Scan for the cell matching the given text and deliver its [x, y] coordinate at center. 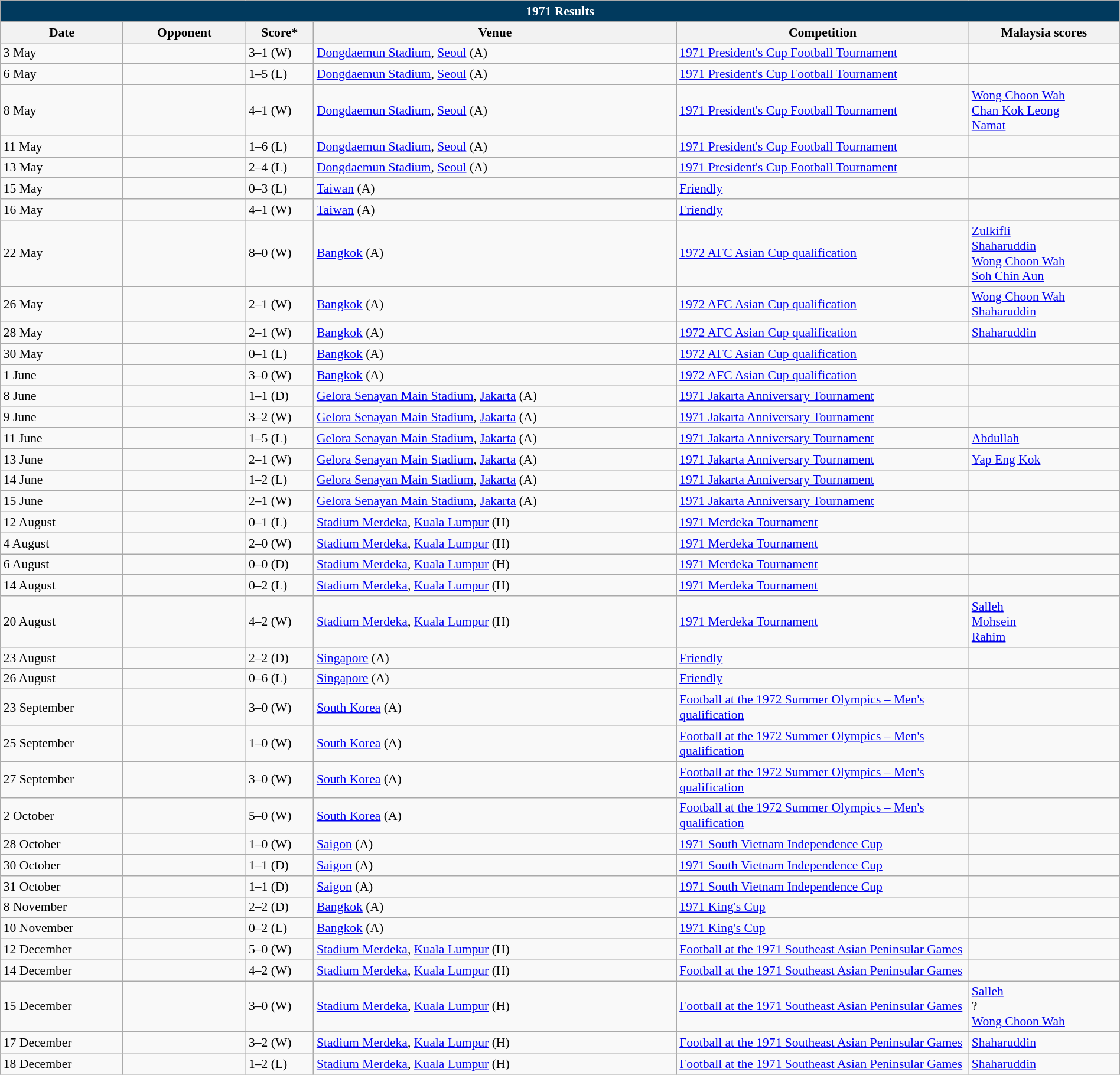
28 May [62, 333]
8–0 (W) [280, 253]
2–0 (W) [280, 543]
1971 Results [560, 11]
0–0 (D) [280, 565]
13 May [62, 168]
26 May [62, 305]
15 December [62, 1006]
23 August [62, 658]
3–1 (W) [280, 53]
25 September [62, 743]
Wong Choon Wah Chan Kok Leong Namat [1044, 111]
10 November [62, 929]
16 May [62, 210]
6 August [62, 565]
Date [62, 32]
28 October [62, 845]
9 June [62, 418]
11 May [62, 146]
15 June [62, 501]
13 June [62, 460]
Zulkifli Shaharuddin Wong Choon Wah Soh Chin Aun [1044, 253]
Venue [495, 32]
Yap Eng Kok [1044, 460]
15 May [62, 189]
22 May [62, 253]
8 June [62, 396]
17 December [62, 1043]
4 August [62, 543]
Abdullah [1044, 438]
26 August [62, 679]
12 August [62, 523]
31 October [62, 887]
2–4 (L) [280, 168]
Opponent [184, 32]
Score* [280, 32]
Salleh ? Wong Choon Wah [1044, 1006]
6 May [62, 74]
0–3 (L) [280, 189]
8 May [62, 111]
23 September [62, 708]
11 June [62, 438]
Wong Choon Wah Shaharuddin [1044, 305]
Salleh Mohsein Rahim [1044, 621]
14 August [62, 586]
Competition [822, 32]
14 June [62, 480]
1–6 (L) [280, 146]
30 May [62, 354]
8 November [62, 907]
18 December [62, 1064]
30 October [62, 865]
14 December [62, 970]
12 December [62, 950]
Malaysia scores [1044, 32]
2 October [62, 815]
27 September [62, 780]
1 June [62, 375]
0–6 (L) [280, 679]
3 May [62, 53]
20 August [62, 621]
